Scan for the cell matching the given text and deliver its (X, Y) coordinate at center. 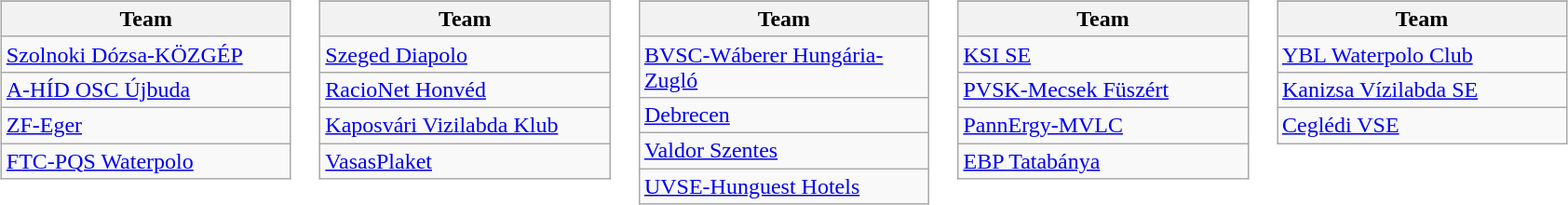
KSI SE (1102, 54)
Valdor Szentes (784, 150)
FTC-PQS Waterpolo (145, 161)
VasasPlaket (466, 161)
UVSE-Hunguest Hotels (784, 185)
PannErgy-MVLC (1102, 125)
EBP Tatabánya (1102, 161)
Debrecen (784, 115)
RacioNet Honvéd (466, 89)
Szolnoki Dózsa-KÖZGÉP (145, 54)
BVSC-Wáberer Hungária-Zugló (784, 67)
Szeged Diapolo (466, 54)
A-HÍD OSC Újbuda (145, 89)
ZF-Eger (145, 125)
Kanizsa Vízilabda SE (1423, 89)
YBL Waterpolo Club (1423, 54)
PVSK-Mecsek Füszért (1102, 89)
Kaposvári Vizilabda Klub (466, 125)
Ceglédi VSE (1423, 125)
